Extract the (X, Y) coordinate from the center of the cell holding the provided text.  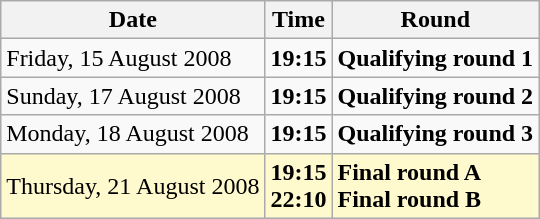
Round (436, 20)
19:1522:10 (298, 186)
Friday, 15 August 2008 (133, 58)
Qualifying round 2 (436, 96)
Qualifying round 3 (436, 134)
Final round AFinal round B (436, 186)
Qualifying round 1 (436, 58)
Sunday, 17 August 2008 (133, 96)
Date (133, 20)
Time (298, 20)
Monday, 18 August 2008 (133, 134)
Thursday, 21 August 2008 (133, 186)
